Output the [x, y] coordinate of the center of the cell containing the given text.  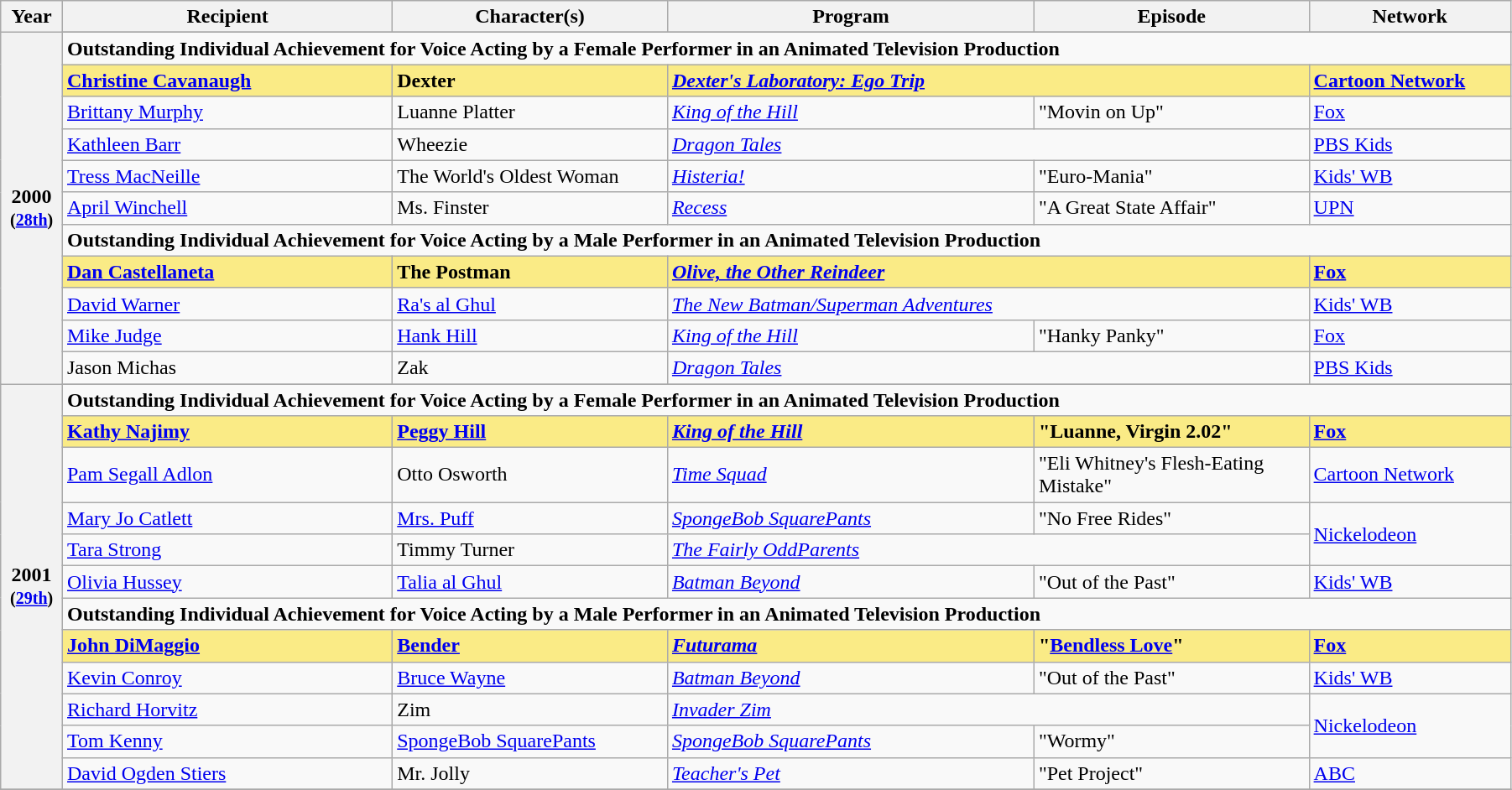
Teacher's Pet [851, 773]
John DiMaggio [227, 646]
Pam Segall Adlon [227, 475]
The Fairly OddParents [988, 550]
Bender [530, 646]
2000 (28th) [32, 208]
Dexter [530, 81]
Jason Michas [227, 367]
Luanne Platter [530, 112]
"Eli Whitney's Flesh-Eating Mistake" [1171, 475]
David Warner [227, 304]
UPN [1410, 208]
Christine Cavanaugh [227, 81]
Wheezie [530, 144]
Talia al Ghul [530, 582]
"Hanky Panky" [1171, 335]
Olive, the Other Reindeer [988, 272]
"A Great State Affair" [1171, 208]
Richard Horvitz [227, 709]
Mrs. Puff [530, 518]
Zak [530, 367]
Histeria! [851, 176]
Ms. Finster [530, 208]
Futurama [851, 646]
"Wormy" [1171, 741]
Brittany Murphy [227, 112]
"Pet Project" [1171, 773]
Zim [530, 709]
Peggy Hill [530, 432]
2001 (29th) [32, 587]
Program [851, 17]
Kevin Conroy [227, 678]
Olivia Hussey [227, 582]
The New Batman/Superman Adventures [988, 304]
Kathy Najimy [227, 432]
The Postman [530, 272]
Year [32, 17]
"No Free Rides" [1171, 518]
Mike Judge [227, 335]
The World's Oldest Woman [530, 176]
"Euro-Mania" [1171, 176]
Tara Strong [227, 550]
"Movin on Up" [1171, 112]
Timmy Turner [530, 550]
Tom Kenny [227, 741]
Hank Hill [530, 335]
David Ogden Stiers [227, 773]
Invader Zim [988, 709]
Recess [851, 208]
Dexter's Laboratory: Ego Trip [988, 81]
Episode [1171, 17]
Dan Castellaneta [227, 272]
Network [1410, 17]
Mr. Jolly [530, 773]
Otto Osworth [530, 475]
Bruce Wayne [530, 678]
ABC [1410, 773]
Ra's al Ghul [530, 304]
"Bendless Love" [1171, 646]
Recipient [227, 17]
Kathleen Barr [227, 144]
April Winchell [227, 208]
Time Squad [851, 475]
"Luanne, Virgin 2.02" [1171, 432]
Tress MacNeille [227, 176]
Mary Jo Catlett [227, 518]
Character(s) [530, 17]
